Locate the cell with the specified text and output its (X, Y) center coordinate. 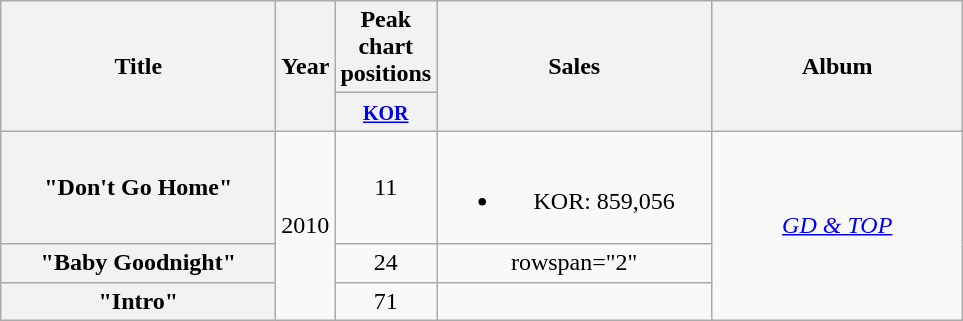
KOR (386, 112)
2010 (306, 226)
Title (138, 66)
GD & TOP (838, 226)
Year (306, 66)
11 (386, 188)
"Don't Go Home" (138, 188)
"Baby Goodnight" (138, 263)
"Intro" (138, 301)
71 (386, 301)
24 (386, 263)
Album (838, 66)
rowspan="2" (574, 263)
KOR: 859,056 (574, 188)
Sales (574, 66)
Peak chart positions (386, 47)
